Determine the (x, y) coordinate at the center of the cell enclosing the given text.  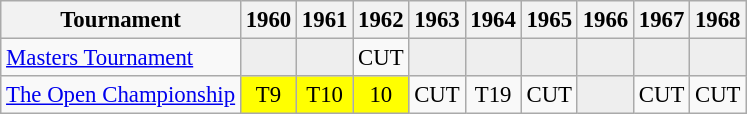
T10 (325, 95)
1965 (549, 20)
1968 (718, 20)
1962 (381, 20)
1963 (437, 20)
1967 (661, 20)
The Open Championship (121, 95)
1966 (605, 20)
1961 (325, 20)
T19 (493, 95)
1964 (493, 20)
Tournament (121, 20)
Masters Tournament (121, 58)
T9 (268, 95)
1960 (268, 20)
10 (381, 95)
